Pinpoint the cell where the given text exists, returning its [X, Y] midpoint coordinate. 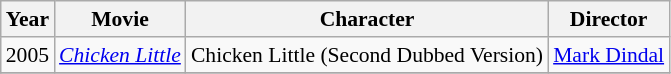
Year [28, 19]
Director [608, 19]
Character [367, 19]
Mark Dindal [608, 55]
Movie [120, 19]
Chicken Little [120, 55]
Chicken Little (Second Dubbed Version) [367, 55]
2005 [28, 55]
